Find where the given text appears and provide that cell's center as [X, Y] coordinate. 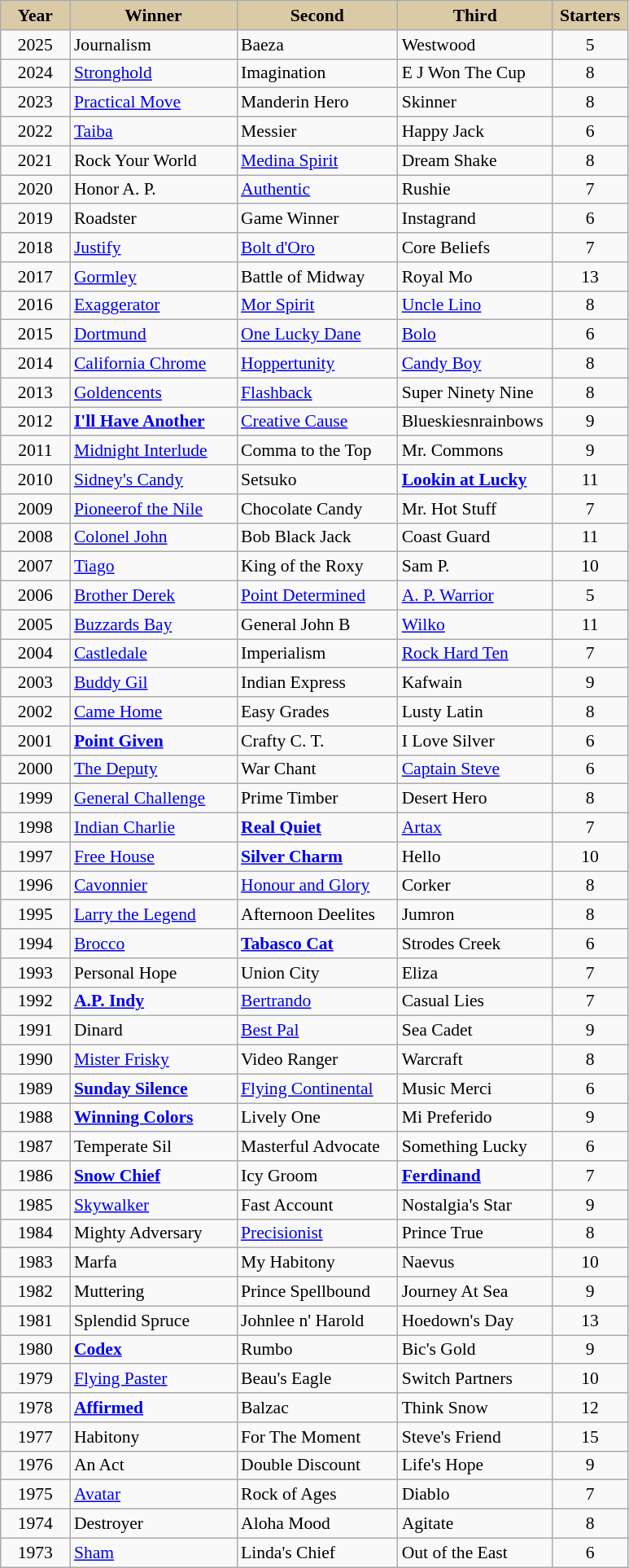
2023 [36, 103]
Brother Derek [153, 596]
2015 [36, 335]
Lookin at Lucky [475, 480]
Prince Spellbound [317, 1292]
Silver Charm [317, 856]
Westwood [475, 45]
Sea Cadet [475, 1031]
Steve's Friend [475, 1437]
One Lucky Dane [317, 335]
1993 [36, 973]
Beau's Eagle [317, 1379]
Mighty Adversary [153, 1233]
Skywalker [153, 1205]
Manderin Hero [317, 103]
Precisionist [317, 1233]
2008 [36, 537]
A.P. Indy [153, 1001]
2010 [36, 480]
1990 [36, 1060]
E J Won The Cup [475, 73]
Out of the East [475, 1553]
1999 [36, 799]
Temperate Sil [153, 1147]
Life's Hope [475, 1465]
Year [36, 15]
Ferdinand [475, 1176]
1988 [36, 1118]
Mor Spirit [317, 305]
1986 [36, 1176]
Super Ninety Nine [475, 392]
1985 [36, 1205]
Blueskiesnrainbows [475, 422]
Larry the Legend [153, 915]
Bob Black Jack [317, 537]
1978 [36, 1408]
15 [591, 1437]
Pioneerof the Nile [153, 509]
Masterful Advocate [317, 1147]
Honour and Glory [317, 886]
Indian Charlie [153, 828]
Dortmund [153, 335]
Coast Guard [475, 537]
Union City [317, 973]
Rock Your World [153, 160]
12 [591, 1408]
Gormley [153, 277]
Battle of Midway [317, 277]
Honor A. P. [153, 190]
A. P. Warrior [475, 596]
1992 [36, 1001]
Diablo [475, 1495]
2006 [36, 596]
Marfa [153, 1263]
The Deputy [153, 769]
2020 [36, 190]
Journey At Sea [475, 1292]
Think Snow [475, 1408]
Setsuko [317, 480]
Easy Grades [317, 712]
Stronghold [153, 73]
Balzac [317, 1408]
Colonel John [153, 537]
Candy Boy [475, 364]
Messier [317, 132]
1997 [36, 856]
Buddy Gil [153, 683]
1980 [36, 1350]
Corker [475, 886]
Third [475, 15]
Mr. Hot Stuff [475, 509]
Tiago [153, 567]
Eliza [475, 973]
Happy Jack [475, 132]
Fast Account [317, 1205]
Lively One [317, 1118]
Exaggerator [153, 305]
Rumbo [317, 1350]
Practical Move [153, 103]
2021 [36, 160]
Buzzards Bay [153, 624]
Real Quiet [317, 828]
Johnlee n' Harold [317, 1321]
Muttering [153, 1292]
Point Determined [317, 596]
2009 [36, 509]
Desert Hero [475, 799]
Icy Groom [317, 1176]
1975 [36, 1495]
Captain Steve [475, 769]
2018 [36, 247]
Sidney's Candy [153, 480]
1995 [36, 915]
1989 [36, 1088]
Baeza [317, 45]
Rushie [475, 190]
Justify [153, 247]
2011 [36, 451]
Instagrand [475, 219]
1974 [36, 1524]
Winner [153, 15]
1979 [36, 1379]
Wilko [475, 624]
Dream Shake [475, 160]
Free House [153, 856]
California Chrome [153, 364]
Afternoon Deelites [317, 915]
Winning Colors [153, 1118]
Artax [475, 828]
Comma to the Top [317, 451]
Second [317, 15]
Jumron [475, 915]
Destroyer [153, 1524]
2002 [36, 712]
Imagination [317, 73]
Medina Spirit [317, 160]
Rock Hard Ten [475, 654]
1991 [36, 1031]
Creative Cause [317, 422]
Roadster [153, 219]
Indian Express [317, 683]
Music Merci [475, 1088]
Starters [591, 15]
Flying Paster [153, 1379]
1977 [36, 1437]
Royal Mo [475, 277]
Game Winner [317, 219]
Journalism [153, 45]
Casual Lies [475, 1001]
1987 [36, 1147]
2012 [36, 422]
2017 [36, 277]
Hoedown's Day [475, 1321]
Strodes Creek [475, 944]
2022 [36, 132]
Skinner [475, 103]
Brocco [153, 944]
Dinard [153, 1031]
2003 [36, 683]
Snow Chief [153, 1176]
Goldencents [153, 392]
Splendid Spruce [153, 1321]
Mr. Commons [475, 451]
2025 [36, 45]
War Chant [317, 769]
For The Moment [317, 1437]
2001 [36, 741]
An Act [153, 1465]
2024 [36, 73]
2014 [36, 364]
Something Lucky [475, 1147]
Castledale [153, 654]
Core Beliefs [475, 247]
I Love Silver [475, 741]
1996 [36, 886]
Prime Timber [317, 799]
Sunday Silence [153, 1088]
Mi Preferido [475, 1118]
Hello [475, 856]
1984 [36, 1233]
Tabasco Cat [317, 944]
Linda's Chief [317, 1553]
2019 [36, 219]
Cavonnier [153, 886]
General Challenge [153, 799]
General John B [317, 624]
Hoppertunity [317, 364]
Bertrando [317, 1001]
Authentic [317, 190]
1981 [36, 1321]
Uncle Lino [475, 305]
1976 [36, 1465]
Kafwain [475, 683]
Nostalgia's Star [475, 1205]
1994 [36, 944]
Prince True [475, 1233]
Point Given [153, 741]
Taiba [153, 132]
Habitony [153, 1437]
Video Ranger [317, 1060]
Bic's Gold [475, 1350]
Midnight Interlude [153, 451]
Mister Frisky [153, 1060]
1973 [36, 1553]
Agitate [475, 1524]
2004 [36, 654]
Affirmed [153, 1408]
Aloha Mood [317, 1524]
Warcraft [475, 1060]
Naevus [475, 1263]
2013 [36, 392]
King of the Roxy [317, 567]
2016 [36, 305]
1983 [36, 1263]
Chocolate Candy [317, 509]
Bolo [475, 335]
2005 [36, 624]
Flashback [317, 392]
Lusty Latin [475, 712]
Bolt d'Oro [317, 247]
Avatar [153, 1495]
My Habitony [317, 1263]
2000 [36, 769]
Personal Hope [153, 973]
Flying Continental [317, 1088]
Double Discount [317, 1465]
Codex [153, 1350]
1982 [36, 1292]
Came Home [153, 712]
2007 [36, 567]
I'll Have Another [153, 422]
Best Pal [317, 1031]
Switch Partners [475, 1379]
1998 [36, 828]
Imperialism [317, 654]
Sham [153, 1553]
Rock of Ages [317, 1495]
Crafty C. T. [317, 741]
Sam P. [475, 567]
